Extract the (x, y) coordinate from the center of the cell holding the provided text.  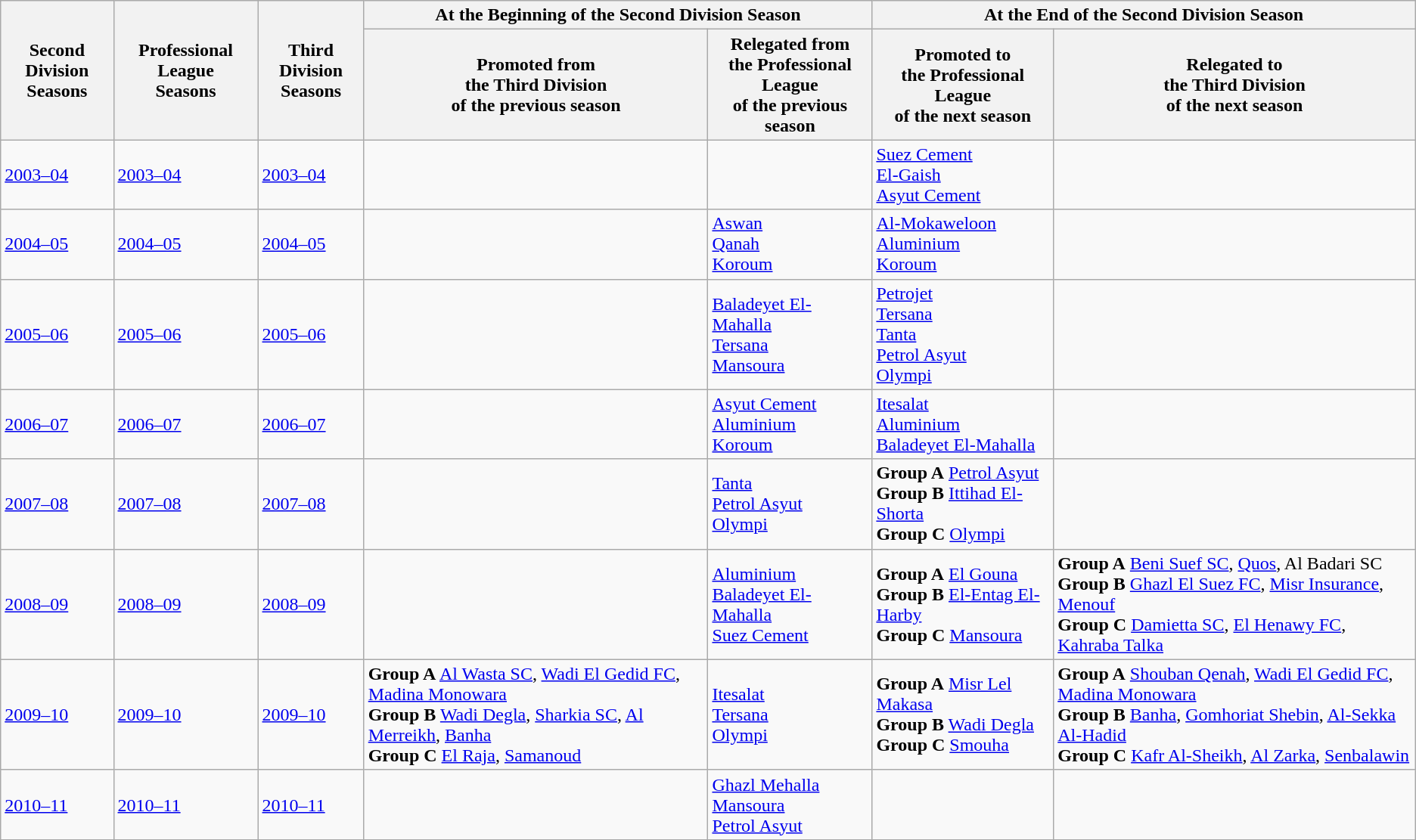
Suez Cement El-Gaish Asyut Cement (963, 175)
Second Division Seasons (57, 70)
Professional League Seasons (186, 70)
TantaPetrol AsyutOlympi (790, 504)
Group A El Gouna Group B El-Entag El-Harby Group C Mansoura (963, 604)
At the End of the Second Division Season (1144, 15)
ItesalatTersanaOlympi (790, 714)
Third Division Seasons (311, 70)
Asyut CementAluminiumKoroum (790, 424)
Petrojet Tersana Tanta Petrol Asyut Olympi (963, 334)
Promoted from the Third Division of the previous season (536, 85)
Group A Misr Lel Makasa Group B Wadi Degla Group C Smouha (963, 714)
Group A Al Wasta SC, Wadi El Gedid FC, Madina Monowara Group B Wadi Degla, Sharkia SC, Al Merreikh, Banha Group C El Raja, Samanoud (536, 714)
AswanQanahKoroum (790, 244)
AluminiumBaladeyet El-MahallaSuez Cement (790, 604)
Promoted to the Professional League of the next season (963, 85)
Baladeyet El-MahallaTersanaMansoura (790, 334)
At the Beginning of the Second Division Season (618, 15)
Group A Petrol Asyut Group B Ittihad El-Shorta Group C Olympi (963, 504)
Itesalat Aluminium Baladeyet El-Mahalla (963, 424)
Relegated from the Professional League of the previous season (790, 85)
Ghazl MehallaMansouraPetrol Asyut (790, 804)
Al-Mokaweloon Aluminium Koroum (963, 244)
Relegated to the Third Division of the next season (1234, 85)
Group A Beni Suef SC, Quos, Al Badari SC Group B Ghazl El Suez FC, Misr Insurance, Menouf Group C Damietta SC, El Henawy FC, Kahraba Talka (1234, 604)
